Detect which cell encompasses the target text, then output its (X, Y) center coordinate. 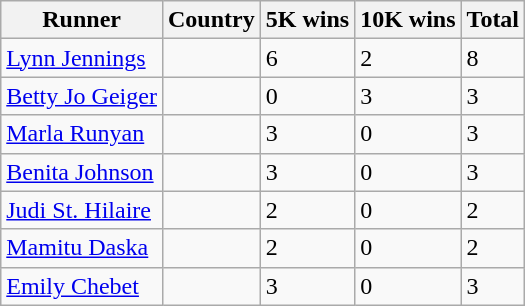
Benita Johnson (82, 172)
6 (307, 58)
Judi St. Hilaire (82, 210)
5K wins (307, 20)
Runner (82, 20)
10K wins (408, 20)
8 (493, 58)
Total (493, 20)
Emily Chebet (82, 286)
Mamitu Daska (82, 248)
Betty Jo Geiger (82, 96)
Country (211, 20)
Lynn Jennings (82, 58)
Marla Runyan (82, 134)
